Return the [x, y] coordinate for the center point of the cell that contains the specified text.  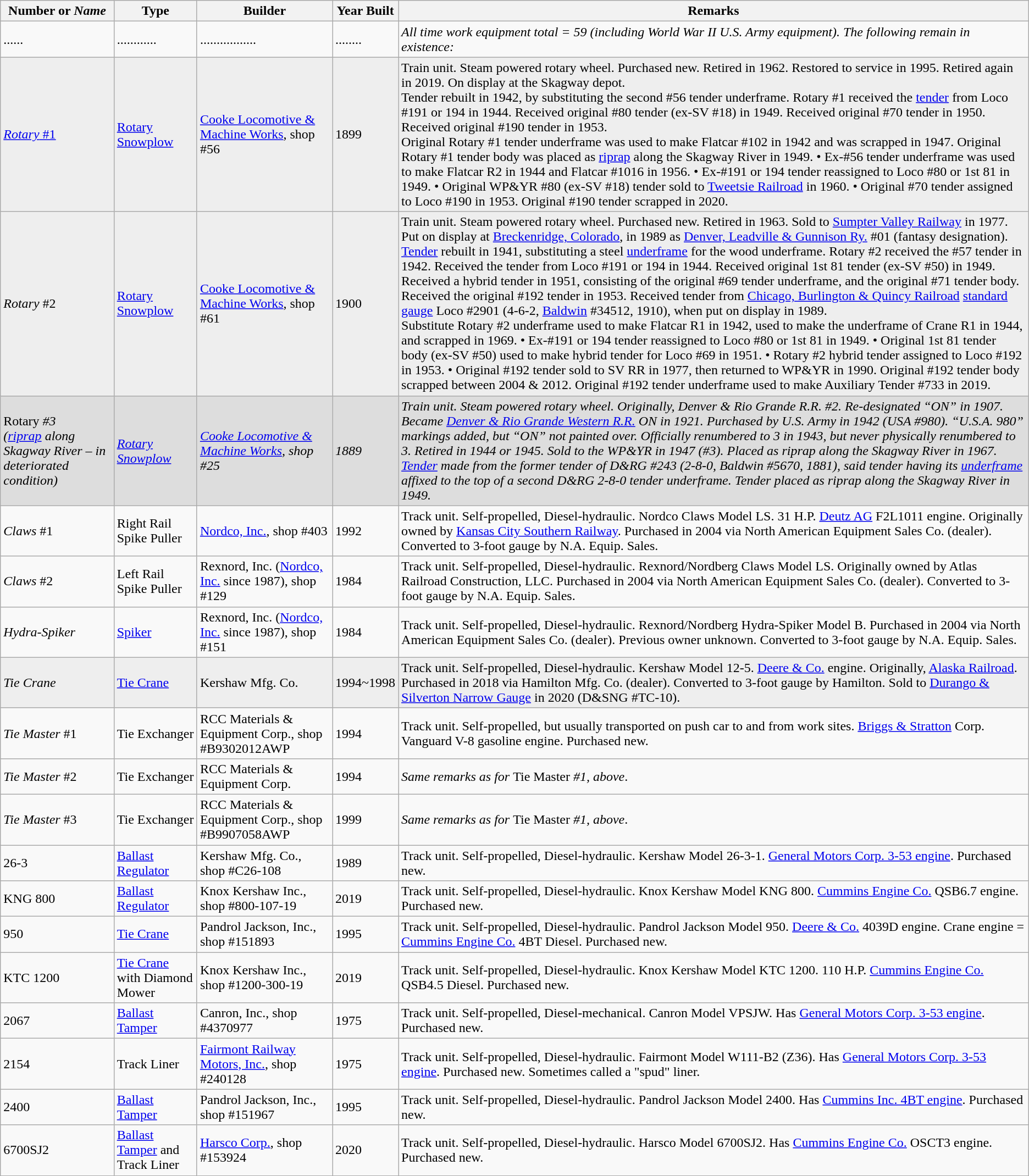
Rexnord, Inc. (Nordco, Inc. since 1987), shop #151 [264, 632]
2020 [365, 1150]
2400 [57, 1107]
1889 [365, 451]
26-3 [57, 863]
Track unit. Self-propelled, Diesel-hydraulic. Pandrol Jackson Model 2400. Has Cummins Inc. 4BT engine. Purchased new. [713, 1107]
2154 [57, 1064]
Knox Kershaw Inc., shop #1200-300-19 [264, 978]
1992 [365, 531]
All time work equipment total = 59 (including World War II U.S. Army equipment). The following remain in existence: [713, 40]
1989 [365, 863]
............ [155, 40]
Fairmont Railway Motors, Inc., shop #240128 [264, 1064]
1900 [365, 303]
Harsco Corp., shop #153924 [264, 1150]
6700SJ2 [57, 1150]
RCC Materials & Equipment Corp., shop #B9302012AWP [264, 733]
Spiker [155, 632]
........ [365, 40]
Tie Master #1 [57, 733]
Claws #2 [57, 581]
Left Rail Spike Puller [155, 581]
950 [57, 934]
Rotary #2 [57, 303]
1999 [365, 819]
Hydra-Spiker [57, 632]
Claws #1 [57, 531]
KTC 1200 [57, 978]
Cooke Locomotive & Machine Works, shop #56 [264, 134]
Number or Name [57, 11]
Canron, Inc., shop #4370977 [264, 1021]
Knox Kershaw Inc., shop #800-107-19 [264, 899]
Track unit. Self-propelled, Diesel-hydraulic. Knox Kershaw Model KNG 800. Cummins Engine Co. QSB6.7 engine. Purchased new. [713, 899]
................. [264, 40]
Year Built [365, 11]
Remarks [713, 11]
Tie Crane with Diamond Mower [155, 978]
Rexnord, Inc. (Nordco, Inc. since 1987), shop #129 [264, 581]
Cooke Locomotive & Machine Works, shop #25 [264, 451]
Track unit. Self-propelled, Diesel-hydraulic. Knox Kershaw Model KTC 1200. 110 H.P. Cummins Engine Co. QSB4.5 Diesel. Purchased new. [713, 978]
Track unit. Self-propelled, Diesel-hydraulic. Kershaw Model 26-3-1. General Motors Corp. 3-53 engine. Purchased new. [713, 863]
Nordco, Inc., shop #403 [264, 531]
Ballast Tamper and Track Liner [155, 1150]
Rotary #3(riprap along Skagway River – in deteriorated condition) [57, 451]
Track Liner [155, 1064]
RCC Materials & Equipment Corp. [264, 776]
Kershaw Mfg. Co. [264, 683]
1899 [365, 134]
...... [57, 40]
Type [155, 11]
Tie Master #2 [57, 776]
RCC Materials & Equipment Corp., shop #B9907058AWP [264, 819]
Track unit. Self-propelled, Diesel-hydraulic. Harsco Model 6700SJ2. Has Cummins Engine Co. OSCT3 engine. Purchased new. [713, 1150]
Pandrol Jackson, Inc., shop #151893 [264, 934]
Kershaw Mfg. Co., shop #C26-108 [264, 863]
Rotary #1 [57, 134]
KNG 800 [57, 899]
2067 [57, 1021]
Track unit. Self-propelled, Diesel-mechanical. Canron Model VPSJW. Has General Motors Corp. 3-53 engine. Purchased new. [713, 1021]
Right Rail Spike Puller [155, 531]
Builder [264, 11]
1994~1998 [365, 683]
Cooke Locomotive & Machine Works, shop #61 [264, 303]
Pandrol Jackson, Inc., shop #151967 [264, 1107]
Tie Master #3 [57, 819]
